Identify which cell holds the provided text, then report its [X, Y] central coordinate. 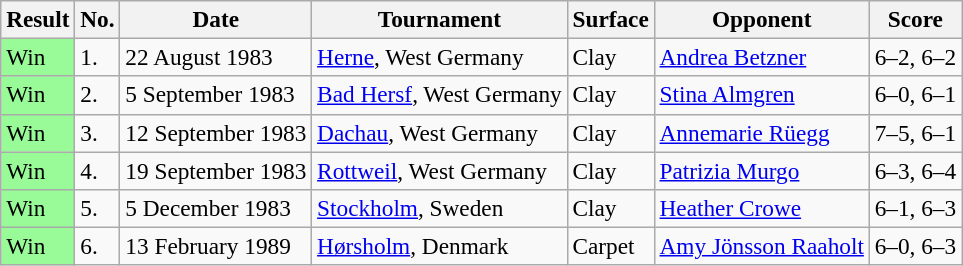
Surface [610, 19]
Score [915, 19]
5. [98, 208]
6. [98, 246]
Herne, West Germany [440, 57]
5 September 1983 [216, 95]
13 February 1989 [216, 246]
Result [38, 19]
22 August 1983 [216, 57]
Tournament [440, 19]
Carpet [610, 246]
Patrizia Murgo [762, 170]
No. [98, 19]
6–0, 6–3 [915, 246]
Date [216, 19]
1. [98, 57]
6–0, 6–1 [915, 95]
Stina Almgren [762, 95]
6–2, 6–2 [915, 57]
Annemarie Rüegg [762, 133]
Opponent [762, 19]
Hørsholm, Denmark [440, 246]
3. [98, 133]
Andrea Betzner [762, 57]
Dachau, West Germany [440, 133]
5 December 1983 [216, 208]
12 September 1983 [216, 133]
Stockholm, Sweden [440, 208]
4. [98, 170]
19 September 1983 [216, 170]
6–1, 6–3 [915, 208]
Bad Hersf, West Germany [440, 95]
Rottweil, West Germany [440, 170]
Amy Jönsson Raaholt [762, 246]
Heather Crowe [762, 208]
6–3, 6–4 [915, 170]
7–5, 6–1 [915, 133]
2. [98, 95]
